Provide the [X, Y] coordinate of the cell's center where the given text is located.  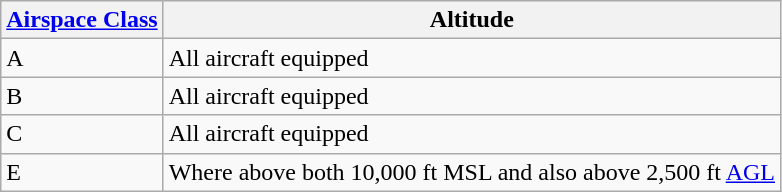
Altitude [472, 20]
C [82, 134]
Where above both 10,000 ft MSL and also above 2,500 ft AGL [472, 172]
A [82, 58]
B [82, 96]
Airspace Class [82, 20]
E [82, 172]
